Provide the (x, y) coordinate of the cell's center where the given text is located.  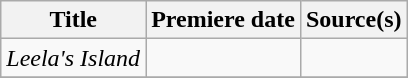
Source(s) (354, 20)
Leela's Island (74, 58)
Premiere date (224, 20)
Title (74, 20)
